Scan for the cell matching the given text and deliver its (X, Y) coordinate at center. 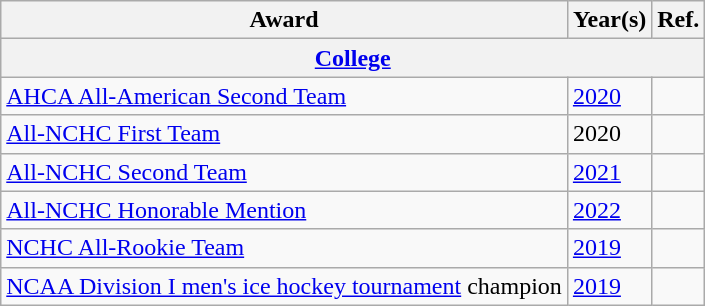
NCAA Division I men's ice hockey tournament champion (284, 286)
Award (284, 20)
All-NCHC First Team (284, 134)
All-NCHC Honorable Mention (284, 210)
2022 (609, 210)
AHCA All-American Second Team (284, 96)
All-NCHC Second Team (284, 172)
College (353, 58)
Year(s) (609, 20)
NCHC All-Rookie Team (284, 248)
2021 (609, 172)
Ref. (678, 20)
